Provide the (X, Y) coordinate of the cell's center where the given text is located.  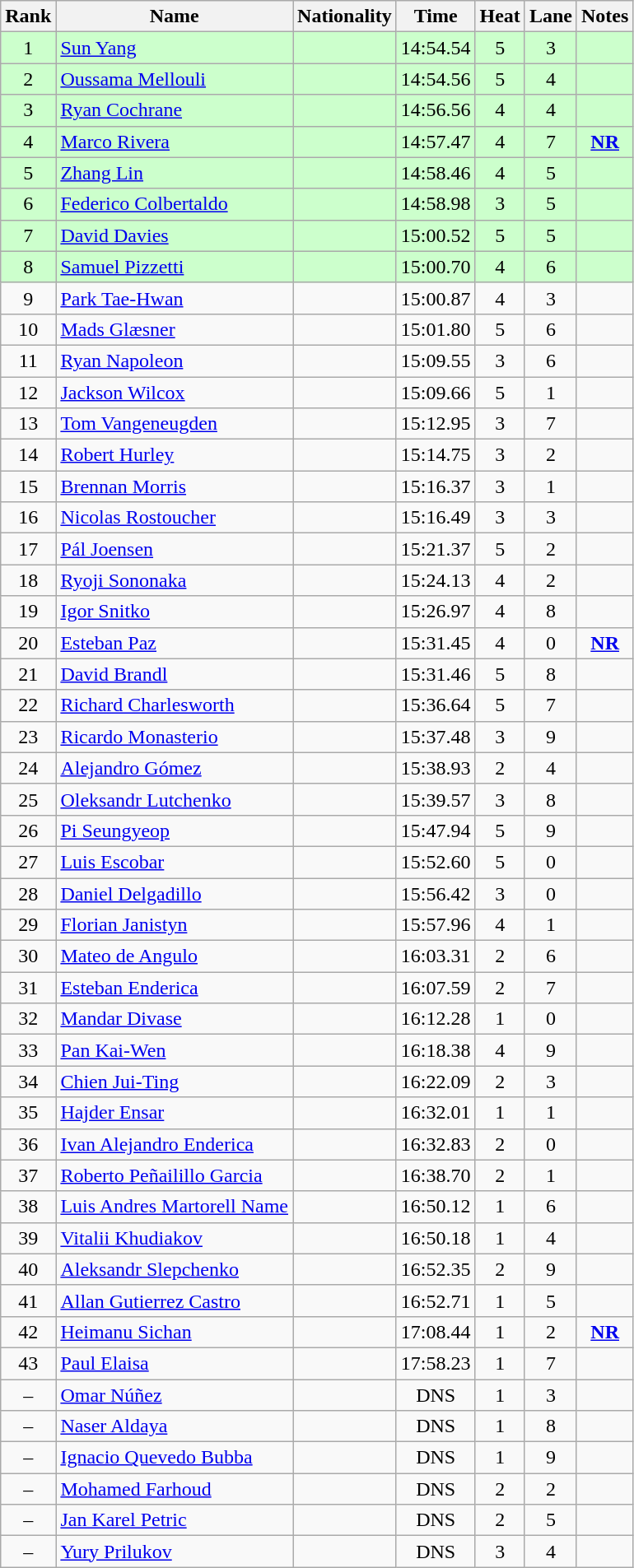
15:00.87 (436, 298)
Ignacio Quevedo Bubba (175, 1458)
Oleksandr Lutchenko (175, 799)
10 (28, 329)
41 (28, 1300)
30 (28, 956)
Alejandro Gómez (175, 768)
Marco Rivera (175, 142)
Nationality (345, 16)
15:09.66 (436, 393)
19 (28, 612)
Esteban Paz (175, 643)
15:38.93 (436, 768)
Samuel Pizzetti (175, 267)
15:00.70 (436, 267)
35 (28, 1113)
15:31.46 (436, 674)
15:57.96 (436, 925)
28 (28, 893)
15:16.49 (436, 518)
Jan Karel Petric (175, 1520)
26 (28, 831)
Luis Andres Martorell Name (175, 1207)
Brennan Morris (175, 486)
17:08.44 (436, 1332)
14:58.46 (436, 173)
15:56.42 (436, 893)
24 (28, 768)
Mateo de Angulo (175, 956)
Federico Colbertaldo (175, 204)
16:12.28 (436, 1019)
Name (175, 16)
Allan Gutierrez Castro (175, 1300)
Naser Aldaya (175, 1426)
Mohamed Farhoud (175, 1489)
Lane (550, 16)
21 (28, 674)
14:54.56 (436, 79)
15:31.45 (436, 643)
Notes (604, 16)
29 (28, 925)
34 (28, 1082)
15:14.75 (436, 455)
Luis Escobar (175, 862)
Florian Janistyn (175, 925)
Paul Elaisa (175, 1363)
Jackson Wilcox (175, 393)
Richard Charlesworth (175, 705)
15:12.95 (436, 424)
14:58.98 (436, 204)
Park Tae-Hwan (175, 298)
Oussama Mellouli (175, 79)
15:26.97 (436, 612)
Ricardo Monasterio (175, 737)
15:37.48 (436, 737)
Robert Hurley (175, 455)
Pi Seungyeop (175, 831)
Pan Kai-Wen (175, 1050)
16:38.70 (436, 1175)
16:50.12 (436, 1207)
16:52.71 (436, 1300)
14:57.47 (436, 142)
Ryoji Sononaka (175, 580)
Sun Yang (175, 48)
Nicolas Rostoucher (175, 518)
33 (28, 1050)
Igor Snitko (175, 612)
Esteban Enderica (175, 988)
Mandar Divase (175, 1019)
Omar Núñez (175, 1395)
17 (28, 549)
15:39.57 (436, 799)
16:18.38 (436, 1050)
12 (28, 393)
David Davies (175, 235)
15:01.80 (436, 329)
37 (28, 1175)
15:00.52 (436, 235)
18 (28, 580)
27 (28, 862)
16:50.18 (436, 1238)
38 (28, 1207)
17:58.23 (436, 1363)
43 (28, 1363)
15:47.94 (436, 831)
20 (28, 643)
15:36.64 (436, 705)
Daniel Delgadillo (175, 893)
14:54.54 (436, 48)
16:22.09 (436, 1082)
15:16.37 (436, 486)
Heimanu Sichan (175, 1332)
Ryan Napoleon (175, 361)
32 (28, 1019)
Yury Prilukov (175, 1552)
15:52.60 (436, 862)
16:32.83 (436, 1144)
11 (28, 361)
Heat (500, 16)
Zhang Lin (175, 173)
25 (28, 799)
16:52.35 (436, 1269)
14 (28, 455)
Tom Vangeneugden (175, 424)
Roberto Peñailillo Garcia (175, 1175)
Aleksandr Slepchenko (175, 1269)
Rank (28, 16)
40 (28, 1269)
16:07.59 (436, 988)
14:56.56 (436, 110)
42 (28, 1332)
Chien Jui-Ting (175, 1082)
Pál Joensen (175, 549)
Ivan Alejandro Enderica (175, 1144)
15:21.37 (436, 549)
David Brandl (175, 674)
39 (28, 1238)
15 (28, 486)
15:24.13 (436, 580)
22 (28, 705)
23 (28, 737)
16:03.31 (436, 956)
Vitalii Khudiakov (175, 1238)
13 (28, 424)
16 (28, 518)
15:09.55 (436, 361)
Mads Glæsner (175, 329)
16:32.01 (436, 1113)
Ryan Cochrane (175, 110)
Time (436, 16)
36 (28, 1144)
Hajder Ensar (175, 1113)
31 (28, 988)
